Return the [x, y] coordinate for the center point of the cell that contains the specified text.  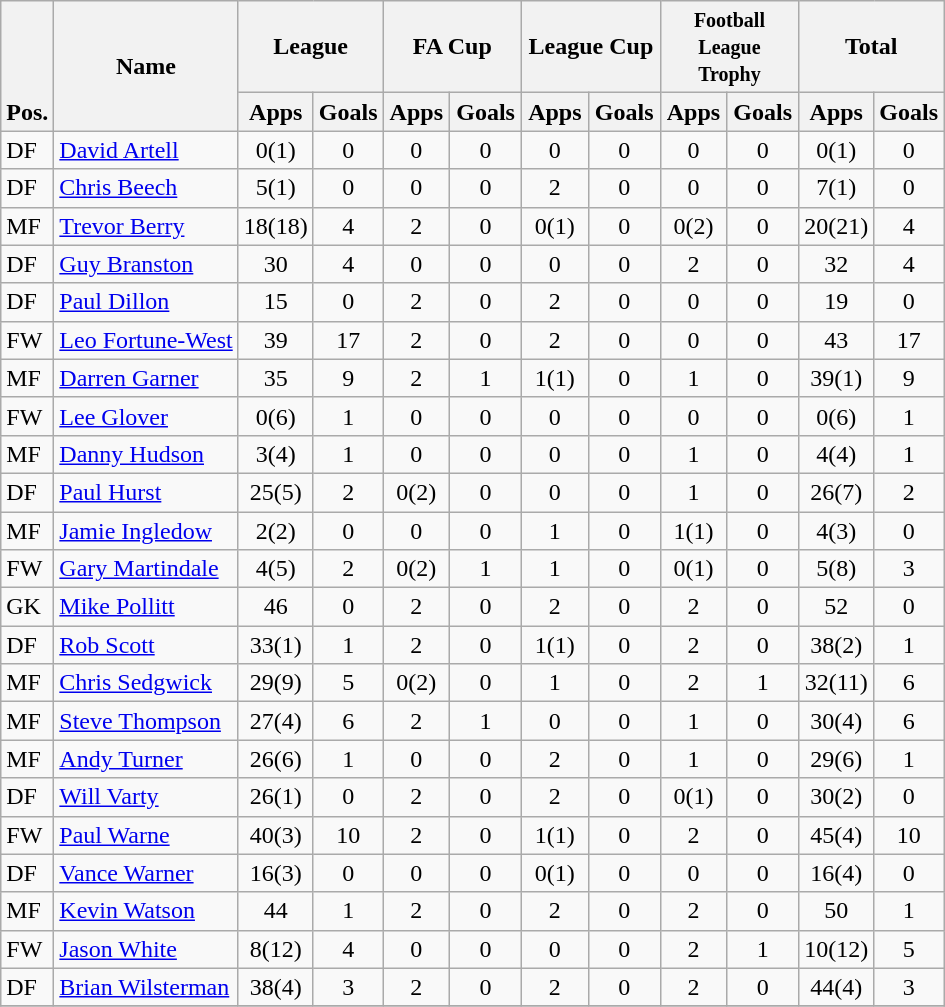
3(4) [276, 454]
25(5) [276, 492]
44(4) [836, 987]
39 [276, 340]
Name [146, 66]
15 [276, 302]
50 [836, 911]
27(4) [276, 721]
18(18) [276, 226]
GK [28, 607]
20(21) [836, 226]
38(2) [836, 645]
30(2) [836, 797]
29(9) [276, 683]
26(1) [276, 797]
46 [276, 607]
Danny Hudson [146, 454]
Vance Warner [146, 873]
8(12) [276, 949]
44 [276, 911]
Brian Wilsterman [146, 987]
32(11) [836, 683]
Lee Glover [146, 416]
33(1) [276, 645]
Paul Dillon [146, 302]
35 [276, 378]
Andy Turner [146, 759]
Chris Sedgwick [146, 683]
43 [836, 340]
Jason White [146, 949]
Paul Hurst [146, 492]
League [310, 47]
4(5) [276, 569]
39(1) [836, 378]
5(8) [836, 569]
Darren Garner [146, 378]
Leo Fortune-West [146, 340]
4(3) [836, 531]
4(4) [836, 454]
Guy Branston [146, 264]
52 [836, 607]
Jamie Ingledow [146, 531]
26(6) [276, 759]
Paul Warne [146, 835]
David Artell [146, 150]
Rob Scott [146, 645]
2(2) [276, 531]
FA Cup [452, 47]
10(12) [836, 949]
Kevin Watson [146, 911]
26(7) [836, 492]
Mike Pollitt [146, 607]
Total [872, 47]
Steve Thompson [146, 721]
19 [836, 302]
Gary Martindale [146, 569]
38(4) [276, 987]
5(1) [276, 188]
40(3) [276, 835]
Trevor Berry [146, 226]
Pos. [28, 66]
Football League Trophy [730, 47]
32 [836, 264]
League Cup [592, 47]
Chris Beech [146, 188]
29(6) [836, 759]
Will Varty [146, 797]
45(4) [836, 835]
30 [276, 264]
30(4) [836, 721]
16(3) [276, 873]
16(4) [836, 873]
7(1) [836, 188]
